Detect which cell encompasses the target text, then output its [X, Y] center coordinate. 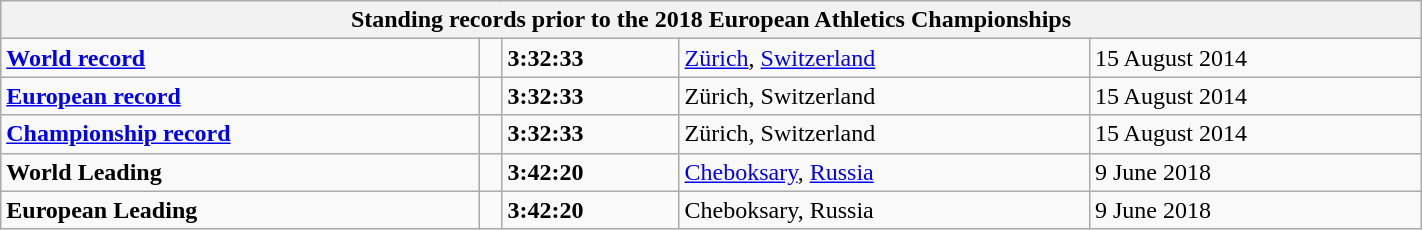
Standing records prior to the 2018 European Athletics Championships [711, 20]
European record [240, 96]
Championship record [240, 134]
World Leading [240, 172]
European Leading [240, 210]
World record [240, 58]
